Output the [X, Y] coordinate of the center of the cell containing the given text.  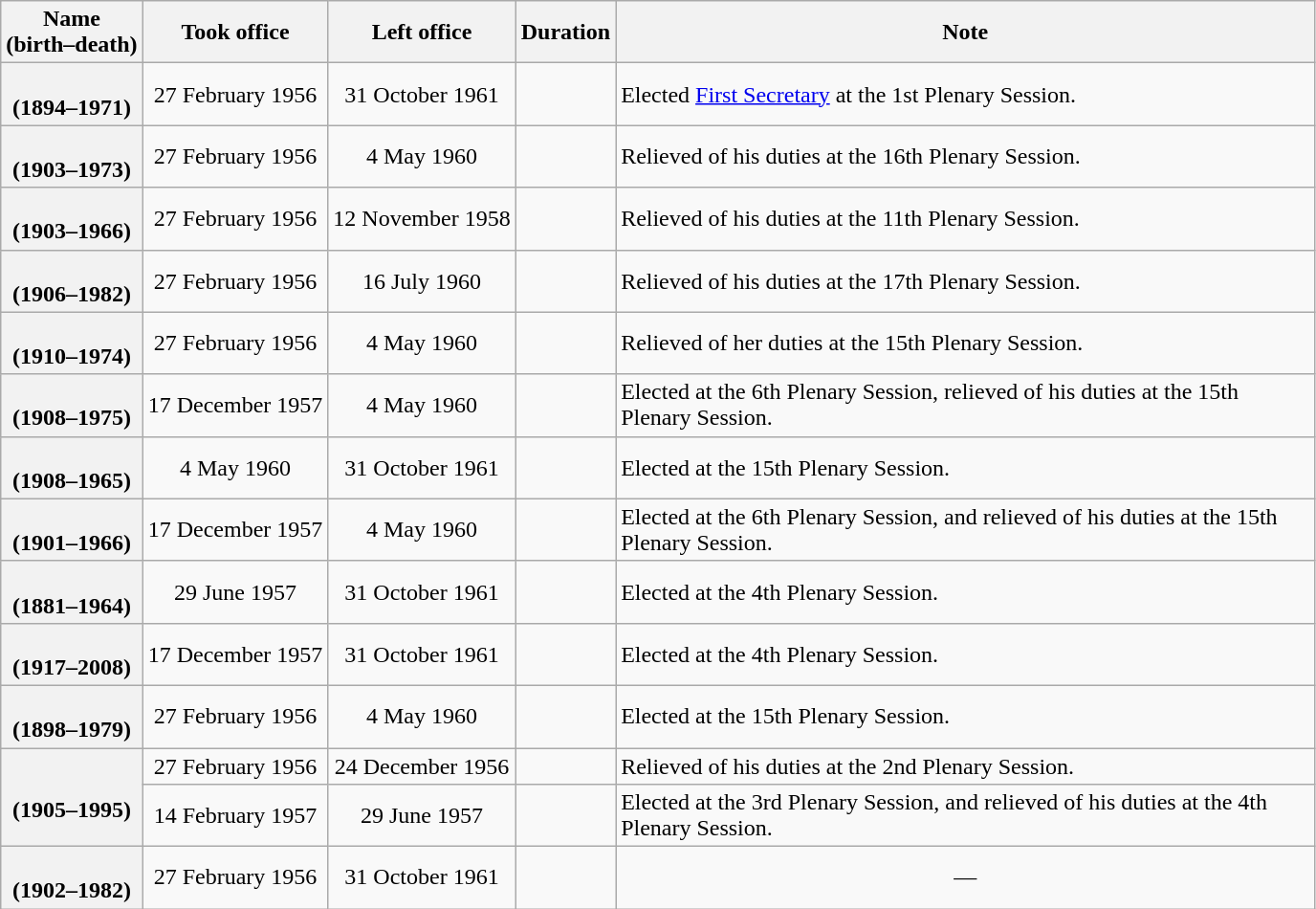
Relieved of his duties at the 17th Plenary Session. [966, 281]
(1894–1971) [72, 94]
14 February 1957 [235, 815]
Note [966, 33]
Elected at the 6th Plenary Session, and relieved of his duties at the 15th Plenary Session. [966, 530]
(1881–1964) [72, 591]
Relieved of his duties at the 11th Plenary Session. [966, 218]
(1903–1966) [72, 218]
Duration [565, 33]
Relieved of his duties at the 16th Plenary Session. [966, 157]
Took office [235, 33]
Relieved of his duties at the 2nd Plenary Session. [966, 766]
Relieved of her duties at the 15th Plenary Session. [966, 343]
(1898–1979) [72, 716]
(1905–1995) [72, 798]
(1906–1982) [72, 281]
(1902–1982) [72, 878]
16 July 1960 [422, 281]
Elected at the 6th Plenary Session, relieved of his duties at the 15th Plenary Session. [966, 406]
Left office [422, 33]
Elected First Secretary at the 1st Plenary Session. [966, 94]
12 November 1958 [422, 218]
(1908–1975) [72, 406]
(1901–1966) [72, 530]
24 December 1956 [422, 766]
(1908–1965) [72, 467]
(1917–2008) [72, 654]
(1903–1973) [72, 157]
— [966, 878]
Elected at the 3rd Plenary Session, and relieved of his duties at the 4th Plenary Session. [966, 815]
Name(birth–death) [72, 33]
(1910–1974) [72, 343]
